Pinpoint the cell where the given text exists, returning its [X, Y] midpoint coordinate. 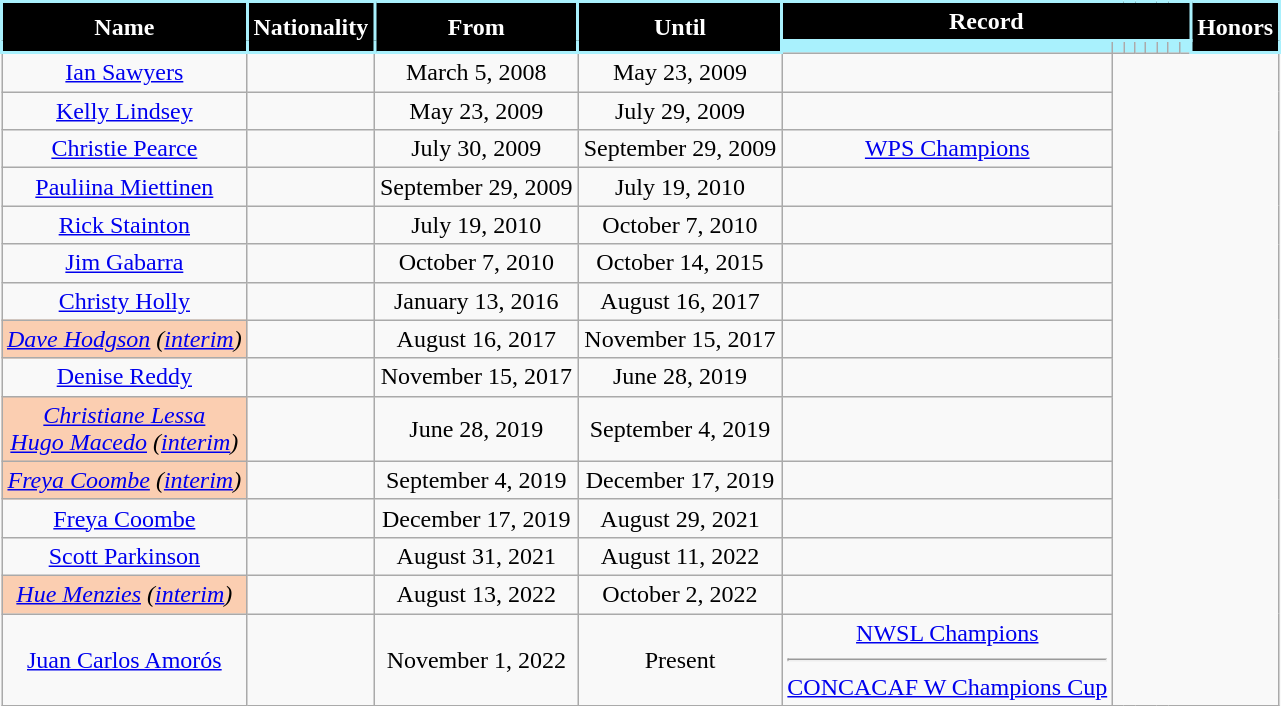
Ian Sawyers [125, 72]
August 13, 2022 [476, 594]
Nationality [310, 28]
Christie Pearce [125, 149]
Hue Menzies (interim) [125, 594]
July 29, 2009 [680, 111]
August 31, 2021 [476, 556]
Christy Holly [125, 301]
Freya Coombe [125, 518]
March 5, 2008 [476, 72]
Dave Hodgson (interim) [125, 339]
Rick Stainton [125, 225]
Freya Coombe (interim) [125, 480]
Name [125, 28]
Record [986, 22]
Juan Carlos Amorós [125, 660]
Scott Parkinson [125, 556]
Jim Gabarra [125, 263]
August 29, 2021 [680, 518]
Denise Reddy [125, 377]
Honors [1236, 28]
November 1, 2022 [476, 660]
July 30, 2009 [476, 149]
August 11, 2022 [680, 556]
From [476, 28]
Christiane LessaHugo Macedo (interim) [125, 428]
WPS Champions [948, 149]
October 14, 2015 [680, 263]
NWSL Champions CONCACAF W Champions Cup [948, 660]
January 13, 2016 [476, 301]
Present [680, 660]
Pauliina Miettinen [125, 187]
Until [680, 28]
October 2, 2022 [680, 594]
Kelly Lindsey [125, 111]
